Locate the cell with the specified text and output its [x, y] center coordinate. 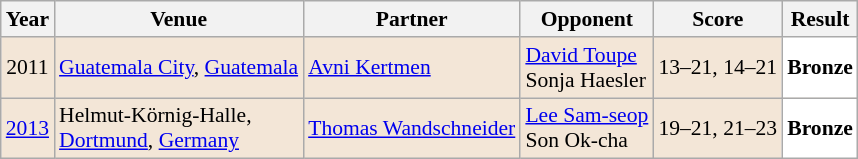
Venue [178, 19]
David Toupe Sonja Haesler [586, 68]
2013 [28, 128]
19–21, 21–23 [718, 128]
Partner [412, 19]
Score [718, 19]
Year [28, 19]
Helmut-Körnig-Halle,Dortmund, Germany [178, 128]
2011 [28, 68]
Thomas Wandschneider [412, 128]
Avni Kertmen [412, 68]
Opponent [586, 19]
Lee Sam-seop Son Ok-cha [586, 128]
Result [820, 19]
Guatemala City, Guatemala [178, 68]
13–21, 14–21 [718, 68]
